Extract the [X, Y] coordinate from the center of the cell holding the provided text.  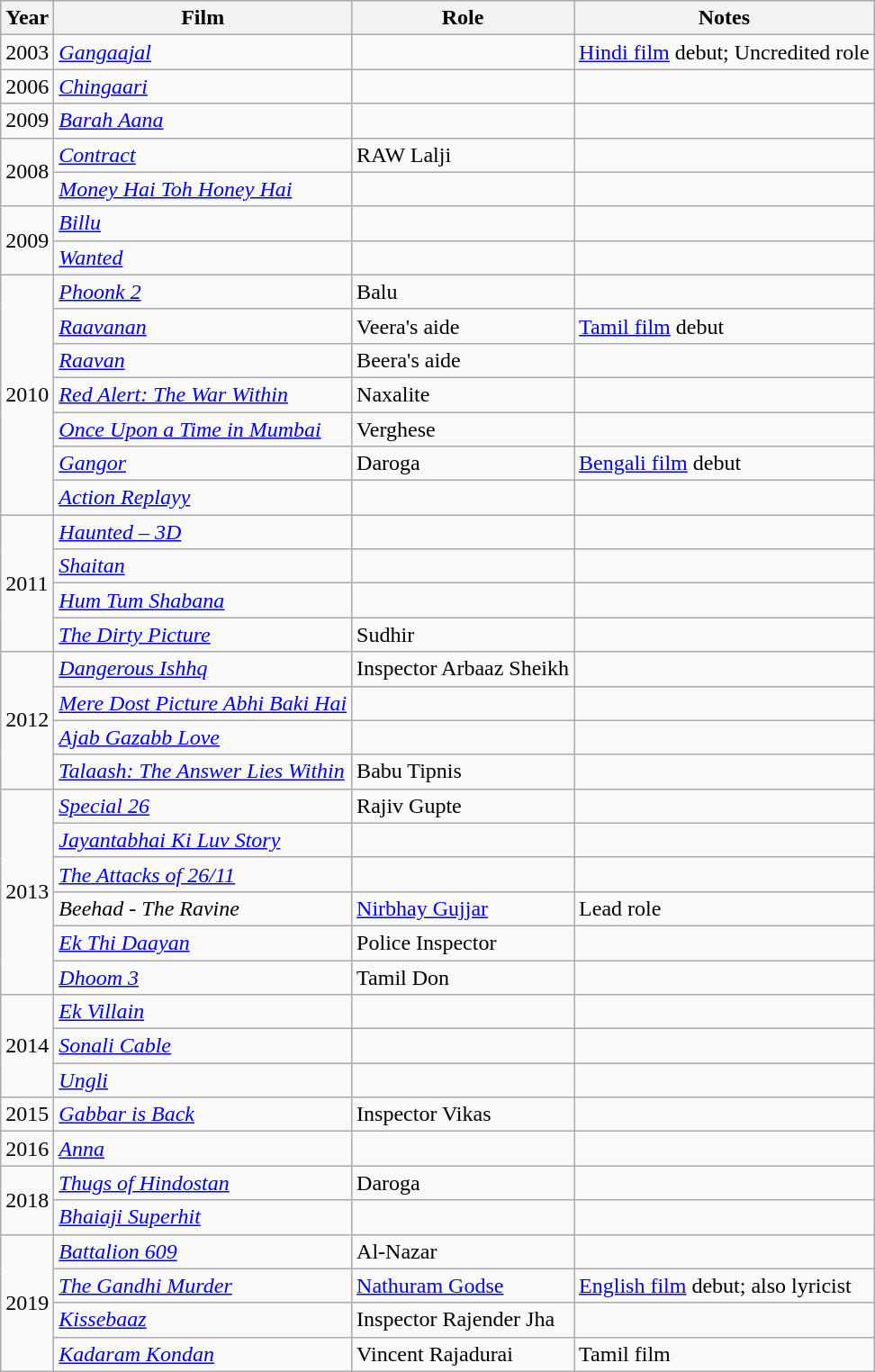
Al-Nazar [463, 1251]
Dangerous Ishhq [203, 669]
The Attacks of 26/11 [203, 874]
Jayantabhai Ki Luv Story [203, 840]
Special 26 [203, 806]
Ek Thi Daayan [203, 943]
Shaitan [203, 566]
Gabbar is Back [203, 1115]
Bhaiaji Superhit [203, 1217]
Nirbhay Gujjar [463, 908]
Verghese [463, 429]
The Dirty Picture [203, 635]
2015 [27, 1115]
Contract [203, 155]
Raavanan [203, 326]
Bengali film debut [725, 464]
Hum Tum Shabana [203, 600]
Film [203, 18]
Ek Villain [203, 1012]
2008 [27, 172]
Kissebaaz [203, 1320]
Chingaari [203, 86]
Wanted [203, 257]
Dhoom 3 [203, 977]
2018 [27, 1200]
RAW Lalji [463, 155]
Inspector Arbaaz Sheikh [463, 669]
Vincent Rajadurai [463, 1354]
Barah Aana [203, 121]
Billu [203, 223]
Sonali Cable [203, 1046]
Action Replayy [203, 498]
Role [463, 18]
Year [27, 18]
2012 [27, 720]
Mere Dost Picture Abhi Baki Hai [203, 703]
Gangaajal [203, 52]
2016 [27, 1149]
Battalion 609 [203, 1251]
Babu Tipnis [463, 772]
Once Upon a Time in Mumbai [203, 429]
Lead role [725, 908]
Thugs of Hindostan [203, 1183]
2011 [27, 583]
Raavan [203, 360]
Tamil film debut [725, 326]
Hindi film debut; Uncredited role [725, 52]
Naxalite [463, 394]
Anna [203, 1149]
Money Hai Toh Honey Hai [203, 189]
Nathuram Godse [463, 1286]
Inspector Vikas [463, 1115]
Tamil Don [463, 977]
The Gandhi Murder [203, 1286]
2014 [27, 1046]
Beera's aide [463, 360]
Inspector Rajender Jha [463, 1320]
Police Inspector [463, 943]
Red Alert: The War Within [203, 394]
2010 [27, 394]
Beehad - The Ravine [203, 908]
2019 [27, 1303]
Ajab Gazabb Love [203, 737]
Ungli [203, 1080]
Kadaram Kondan [203, 1354]
Haunted – 3D [203, 532]
Gangor [203, 464]
Talaash: The Answer Lies Within [203, 772]
English film debut; also lyricist [725, 1286]
2006 [27, 86]
Rajiv Gupte [463, 806]
2013 [27, 891]
2003 [27, 52]
Veera's aide [463, 326]
Sudhir [463, 635]
Notes [725, 18]
Phoonk 2 [203, 292]
Tamil film [725, 1354]
Balu [463, 292]
